Scan for the cell matching the given text and deliver its (x, y) coordinate at center. 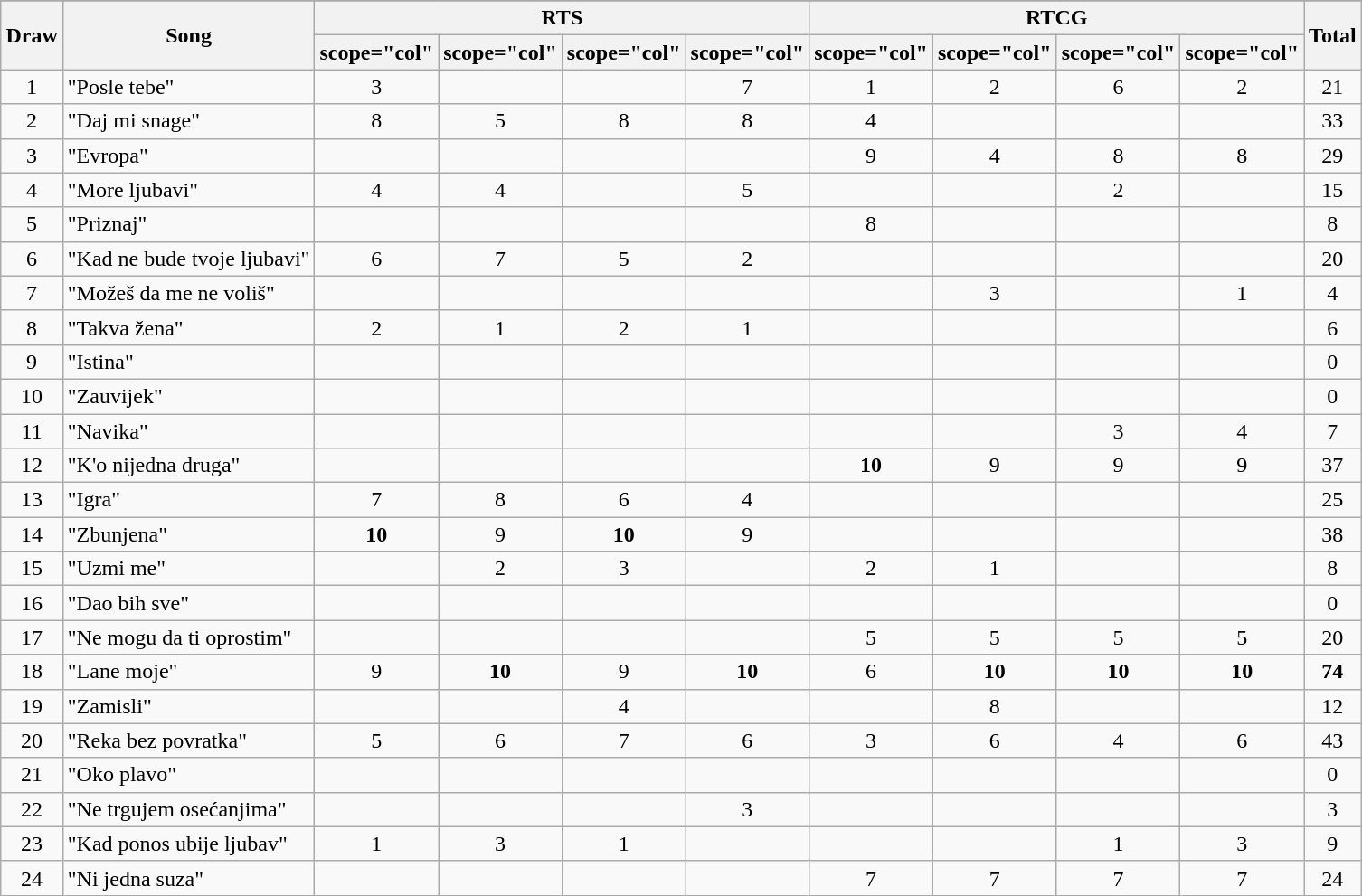
Draw (32, 35)
"Posle tebe" (188, 87)
Song (188, 35)
"K'o nijedna druga" (188, 466)
"Evropa" (188, 156)
37 (1333, 466)
"Ne mogu da ti oprostim" (188, 637)
33 (1333, 121)
"Reka bez povratka" (188, 740)
19 (32, 706)
"Uzmi me" (188, 569)
16 (32, 603)
"Navika" (188, 431)
"Možeš da me ne voliš" (188, 293)
14 (32, 534)
"Istina" (188, 362)
29 (1333, 156)
17 (32, 637)
22 (32, 809)
"Daj mi snage" (188, 121)
13 (32, 500)
18 (32, 672)
"Kad ponos ubije ljubav" (188, 844)
"Zamisli" (188, 706)
"Zauvijek" (188, 396)
"Dao bih sve" (188, 603)
"Kad ne bude tvoje ljubavi" (188, 259)
11 (32, 431)
"Priznaj" (188, 224)
Total (1333, 35)
"Lane moje" (188, 672)
"Igra" (188, 500)
RTCG (1056, 18)
"Takva žena" (188, 327)
38 (1333, 534)
43 (1333, 740)
23 (32, 844)
"Zbunjena" (188, 534)
"Ne trgujem osećanjima" (188, 809)
"Oko plavo" (188, 775)
RTS (563, 18)
"More ljubavi" (188, 190)
74 (1333, 672)
"Ni jedna suza" (188, 878)
25 (1333, 500)
